Detect which cell encompasses the target text, then output its (X, Y) center coordinate. 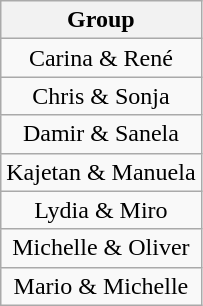
Carina & René (101, 58)
Lydia & Miro (101, 210)
Group (101, 20)
Mario & Michelle (101, 286)
Damir & Sanela (101, 134)
Michelle & Oliver (101, 248)
Chris & Sonja (101, 96)
Kajetan & Manuela (101, 172)
